Extract the [x, y] coordinate from the center of the cell holding the provided text.  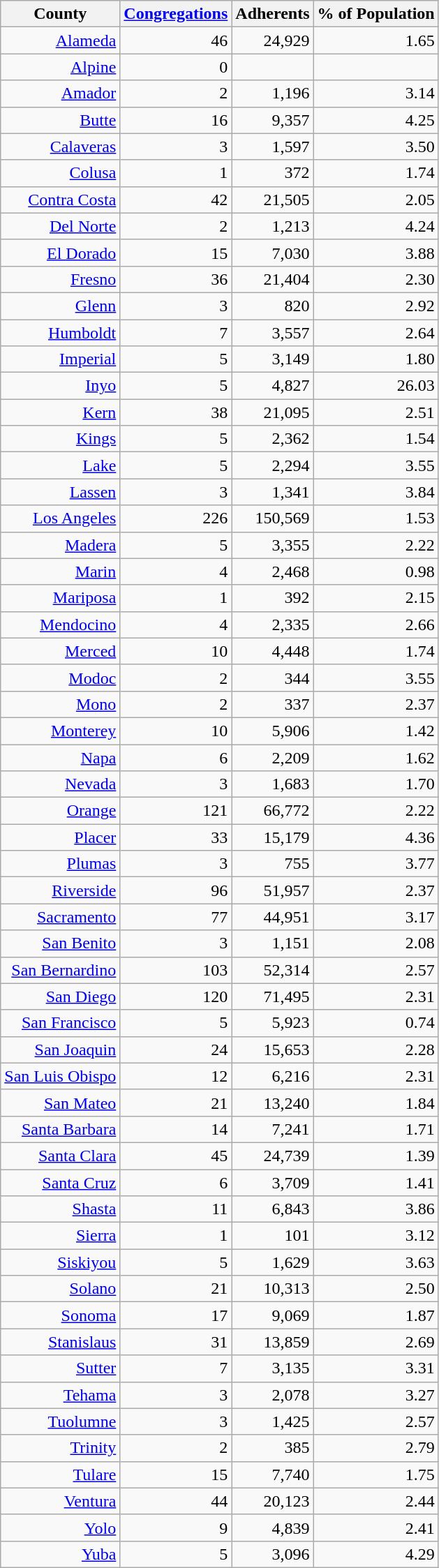
1.53 [375, 518]
3.84 [375, 492]
1.41 [375, 1183]
6,216 [272, 1076]
Riverside [60, 890]
1,597 [272, 147]
10,313 [272, 1289]
2.08 [375, 943]
3.50 [375, 147]
San Luis Obispo [60, 1076]
344 [272, 678]
County [60, 14]
7,740 [272, 1474]
24 [176, 1050]
2,335 [272, 625]
1.71 [375, 1129]
1.84 [375, 1103]
2.15 [375, 598]
4,827 [272, 386]
Shasta [60, 1209]
7,030 [272, 253]
Plumas [60, 864]
5,923 [272, 1023]
52,314 [272, 970]
1.39 [375, 1156]
Los Angeles [60, 518]
1,341 [272, 492]
77 [176, 917]
Amador [60, 94]
15,179 [272, 837]
3.63 [375, 1262]
44 [176, 1501]
Marin [60, 572]
0.98 [375, 572]
Siskiyou [60, 1262]
2.50 [375, 1289]
2.69 [375, 1342]
1.87 [375, 1315]
Stanislaus [60, 1342]
12 [176, 1076]
33 [176, 837]
101 [272, 1236]
13,240 [272, 1103]
Sutter [60, 1368]
3,355 [272, 545]
Placer [60, 837]
Merced [60, 651]
15,653 [272, 1050]
16 [176, 120]
Ventura [60, 1501]
2,078 [272, 1395]
66,772 [272, 811]
Congregations [176, 14]
Butte [60, 120]
7,241 [272, 1129]
Santa Clara [60, 1156]
Santa Barbara [60, 1129]
Nevada [60, 784]
1.70 [375, 784]
2.64 [375, 333]
121 [176, 811]
2.05 [375, 200]
372 [272, 173]
Fresno [60, 279]
71,495 [272, 996]
51,957 [272, 890]
Lake [60, 465]
385 [272, 1448]
2,294 [272, 465]
Solano [60, 1289]
San Joaquin [60, 1050]
Alameda [60, 40]
14 [176, 1129]
21,404 [272, 279]
9,357 [272, 120]
21,505 [272, 200]
Imperial [60, 359]
Alpine [60, 67]
Napa [60, 757]
2,209 [272, 757]
337 [272, 704]
1,425 [272, 1421]
Madera [60, 545]
3.14 [375, 94]
Calaveras [60, 147]
1,213 [272, 226]
Yolo [60, 1528]
3,557 [272, 333]
Mendocino [60, 625]
San Diego [60, 996]
3.77 [375, 864]
2.51 [375, 412]
Del Norte [60, 226]
1,196 [272, 94]
Adherents [272, 14]
2.79 [375, 1448]
Tehama [60, 1395]
3.31 [375, 1368]
San Benito [60, 943]
3,135 [272, 1368]
3.88 [375, 253]
1.75 [375, 1474]
4,448 [272, 651]
45 [176, 1156]
9,069 [272, 1315]
3.17 [375, 917]
Kings [60, 439]
Mariposa [60, 598]
1.65 [375, 40]
120 [176, 996]
Tulare [60, 1474]
26.03 [375, 386]
2.92 [375, 306]
Yuba [60, 1554]
2,362 [272, 439]
11 [176, 1209]
4,839 [272, 1528]
2.66 [375, 625]
755 [272, 864]
3.12 [375, 1236]
392 [272, 598]
Sierra [60, 1236]
Tuolumne [60, 1421]
Colusa [60, 173]
Glenn [60, 306]
Sacramento [60, 917]
2.28 [375, 1050]
El Dorado [60, 253]
9 [176, 1528]
13,859 [272, 1342]
Trinity [60, 1448]
2.44 [375, 1501]
3,096 [272, 1554]
0 [176, 67]
Mono [60, 704]
4.29 [375, 1554]
4.36 [375, 837]
3.86 [375, 1209]
Kern [60, 412]
17 [176, 1315]
Santa Cruz [60, 1183]
3.27 [375, 1395]
20,123 [272, 1501]
31 [176, 1342]
6,843 [272, 1209]
3,709 [272, 1183]
24,739 [272, 1156]
San Francisco [60, 1023]
46 [176, 40]
3,149 [272, 359]
21,095 [272, 412]
5,906 [272, 731]
4.25 [375, 120]
44,951 [272, 917]
San Bernardino [60, 970]
2.41 [375, 1528]
Modoc [60, 678]
Contra Costa [60, 200]
96 [176, 890]
4.24 [375, 226]
38 [176, 412]
820 [272, 306]
0.74 [375, 1023]
Orange [60, 811]
24,929 [272, 40]
226 [176, 518]
36 [176, 279]
Inyo [60, 386]
103 [176, 970]
150,569 [272, 518]
Sonoma [60, 1315]
1,683 [272, 784]
% of Population [375, 14]
1.54 [375, 439]
42 [176, 200]
Lassen [60, 492]
1.42 [375, 731]
1,629 [272, 1262]
1.80 [375, 359]
Humboldt [60, 333]
2.30 [375, 279]
1,151 [272, 943]
San Mateo [60, 1103]
1.62 [375, 757]
2,468 [272, 572]
Monterey [60, 731]
